Return [x, y] of the center of cell containing provided text 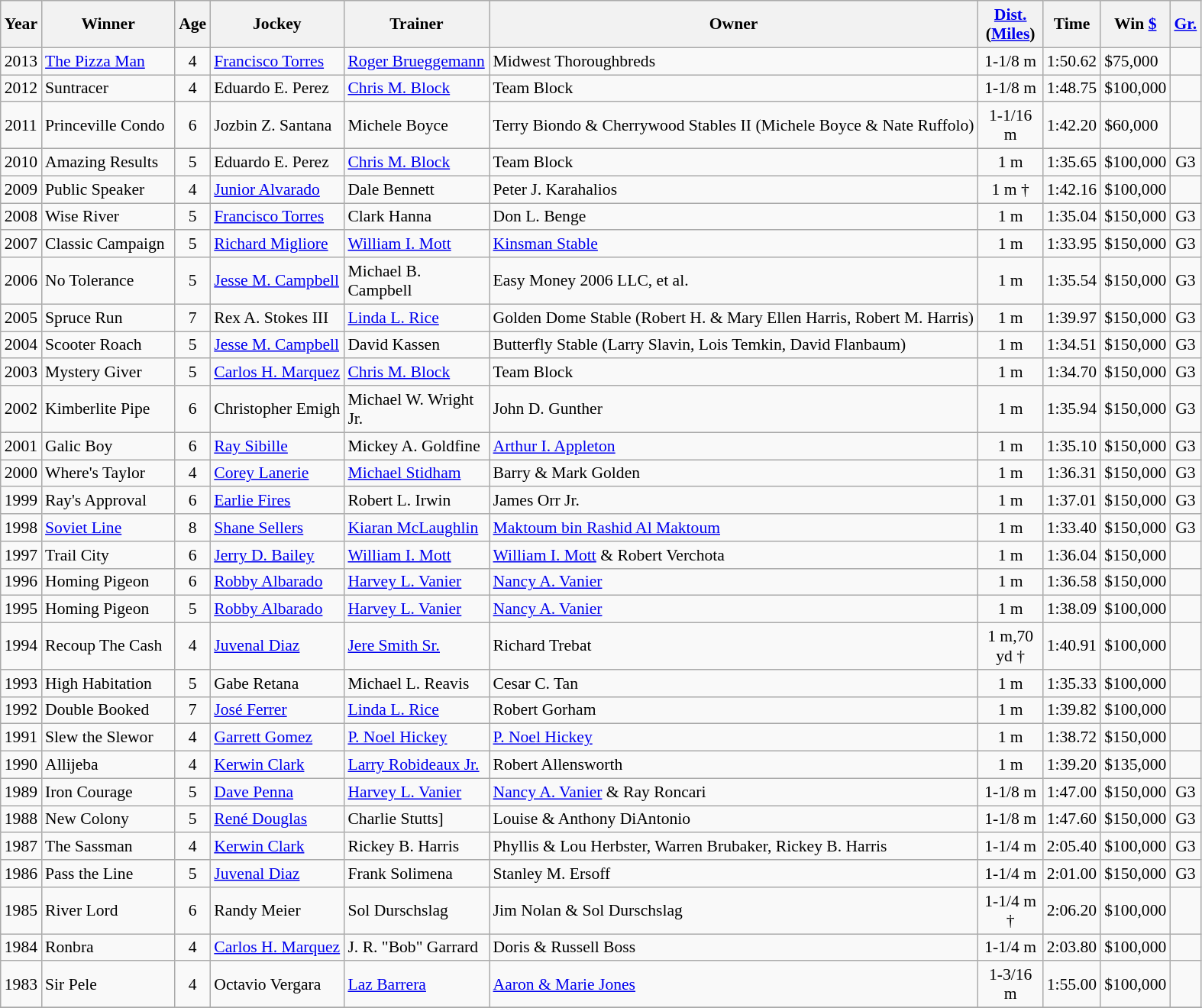
1:39.97 [1072, 318]
Amazing Results [108, 163]
Michael L. Reavis [416, 683]
Richard Migliore [276, 244]
Ray Sibille [276, 446]
2009 [21, 189]
1987 [21, 847]
René Douglas [276, 819]
8 [192, 528]
Princeville Condo [108, 125]
2012 [21, 89]
1:38.09 [1072, 609]
1997 [21, 555]
Michele Boyce [416, 125]
River Lord [108, 910]
1995 [21, 609]
1:39.82 [1072, 710]
1:39.20 [1072, 765]
1-3/16 m [1011, 985]
Winner [108, 24]
1:34.51 [1072, 345]
1 m,70 yd † [1011, 646]
$75,000 [1135, 61]
Soviet Line [108, 528]
Frank Solimena [416, 874]
Robert L. Irwin [416, 501]
1986 [21, 874]
The Pizza Man [108, 61]
No Tolerance [108, 281]
Stanley M. Ersoff [734, 874]
Octavio Vergara [276, 985]
Robert Allensworth [734, 765]
Clark Hanna [416, 217]
1:50.62 [1072, 61]
Pass the Line [108, 874]
2008 [21, 217]
Richard Trebat [734, 646]
Scooter Roach [108, 345]
Rickey B. Harris [416, 847]
$135,000 [1135, 765]
1:36.31 [1072, 473]
2011 [21, 125]
Earlie Fires [276, 501]
Dale Bennett [416, 189]
Slew the Slewor [108, 738]
1999 [21, 501]
2001 [21, 446]
Midwest Thoroughbreds [734, 61]
José Ferrer [276, 710]
1993 [21, 683]
1:38.72 [1072, 738]
William I. Mott & Robert Verchota [734, 555]
Jere Smith Sr. [416, 646]
2005 [21, 318]
Arthur I. Appleton [734, 446]
Where's Taylor [108, 473]
1988 [21, 819]
Kinsman Stable [734, 244]
Robert Gorham [734, 710]
Recoup The Cash [108, 646]
$60,000 [1135, 125]
Time [1072, 24]
1:33.95 [1072, 244]
Classic Campaign [108, 244]
1:47.60 [1072, 819]
Shane Sellers [276, 528]
1985 [21, 910]
Corey Lanerie [276, 473]
Mystery Giver [108, 373]
1994 [21, 646]
The Sassman [108, 847]
Peter J. Karahalios [734, 189]
1:35.04 [1072, 217]
Trainer [416, 24]
Iron Courage [108, 792]
Garrett Gomez [276, 738]
Junior Alvarado [276, 189]
Aaron & Marie Jones [734, 985]
Barry & Mark Golden [734, 473]
1998 [21, 528]
1:37.01 [1072, 501]
Laz Barrera [416, 985]
1989 [21, 792]
1983 [21, 985]
1:36.04 [1072, 555]
Louise & Anthony DiAntonio [734, 819]
2013 [21, 61]
2007 [21, 244]
Maktoum bin Rashid Al Maktoum [734, 528]
Butterfly Stable (Larry Slavin, Lois Temkin, David Flanbaum) [734, 345]
2:06.20 [1072, 910]
Double Booked [108, 710]
Wise River [108, 217]
2003 [21, 373]
1:55.00 [1072, 985]
Roger Brueggemann [416, 61]
Don L. Benge [734, 217]
Larry Robideaux Jr. [416, 765]
Dist. (Miles) [1011, 24]
Spruce Run [108, 318]
Golden Dome Stable (Robert H. & Mary Ellen Harris, Robert M. Harris) [734, 318]
Ronbra [108, 948]
1:35.10 [1072, 446]
2004 [21, 345]
2:05.40 [1072, 847]
Year [21, 24]
Suntracer [108, 89]
1-1/16 m [1011, 125]
1:42.16 [1072, 189]
Dave Penna [276, 792]
Owner [734, 24]
Michael W. Wright Jr. [416, 409]
Public Speaker [108, 189]
1992 [21, 710]
Allijeba [108, 765]
2002 [21, 409]
Jim Nolan & Sol Durschslag [734, 910]
Easy Money 2006 LLC, et al. [734, 281]
1-1/4 m † [1011, 910]
Charlie Stutts] [416, 819]
Cesar C. Tan [734, 683]
Trail City [108, 555]
Nancy A. Vanier & Ray Roncari [734, 792]
Terry Biondo & Cherrywood Stables II (Michele Boyce & Nate Ruffolo) [734, 125]
1:36.58 [1072, 582]
1:35.33 [1072, 683]
Sir Pele [108, 985]
1:42.20 [1072, 125]
New Colony [108, 819]
Gabe Retana [276, 683]
Michael Stidham [416, 473]
David Kassen [416, 345]
1:33.40 [1072, 528]
Phyllis & Lou Herbster, Warren Brubaker, Rickey B. Harris [734, 847]
Mickey A. Goldfine [416, 446]
Jerry D. Bailey [276, 555]
2006 [21, 281]
Ray's Approval [108, 501]
Galic Boy [108, 446]
Jozbin Z. Santana [276, 125]
Win $ [1135, 24]
1:40.91 [1072, 646]
Gr. [1185, 24]
1996 [21, 582]
John D. Gunther [734, 409]
2010 [21, 163]
Age [192, 24]
Kiaran McLaughlin [416, 528]
1:47.00 [1072, 792]
Jockey [276, 24]
Doris & Russell Boss [734, 948]
1:34.70 [1072, 373]
Kimberlite Pipe [108, 409]
1990 [21, 765]
2:03.80 [1072, 948]
Rex A. Stokes III [276, 318]
1984 [21, 948]
2000 [21, 473]
Randy Meier [276, 910]
High Habitation [108, 683]
1:35.54 [1072, 281]
1991 [21, 738]
1:35.94 [1072, 409]
J. R. "Bob" Garrard [416, 948]
1:35.65 [1072, 163]
1:48.75 [1072, 89]
Sol Durschslag [416, 910]
1 m † [1011, 189]
Christopher Emigh [276, 409]
James Orr Jr. [734, 501]
Michael B. Campbell [416, 281]
2:01.00 [1072, 874]
